Identify which cell holds the provided text, then report its (x, y) central coordinate. 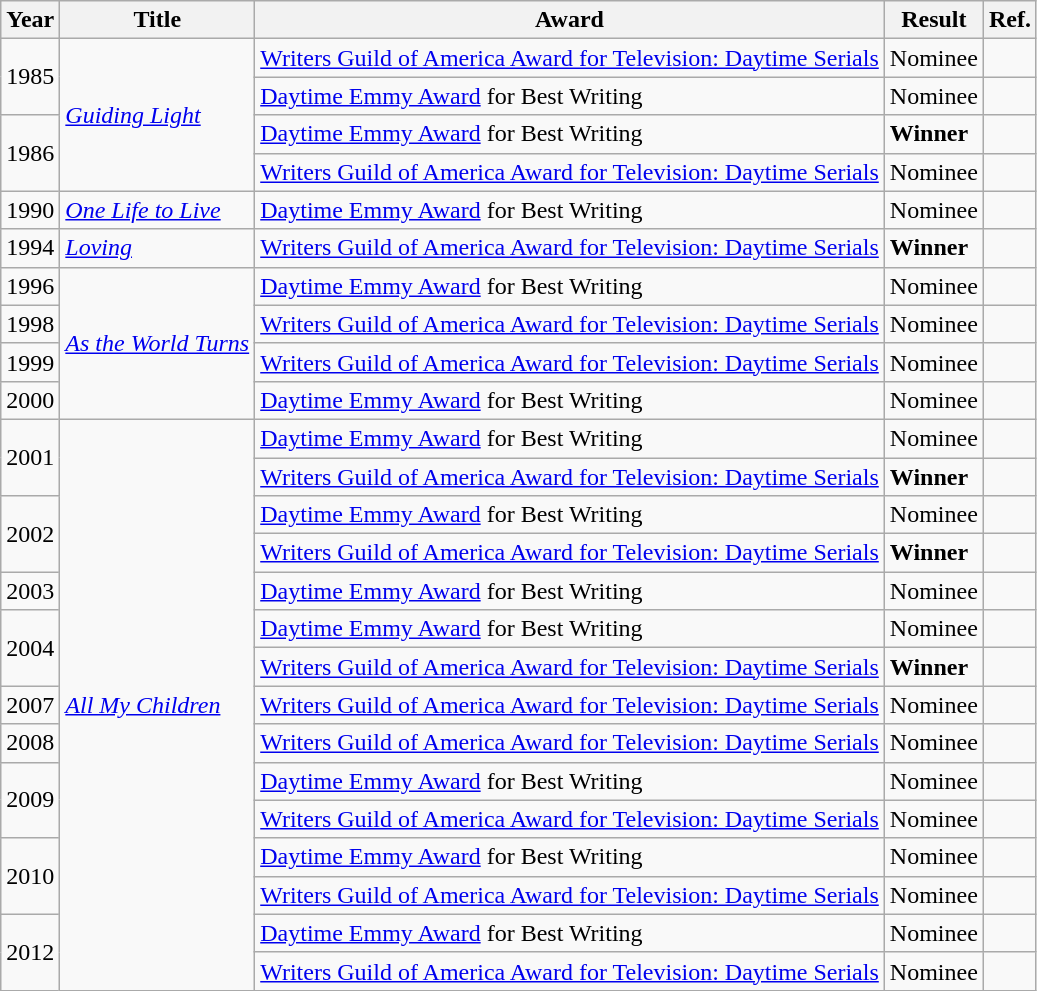
2002 (30, 534)
Year (30, 20)
1990 (30, 210)
2003 (30, 591)
1996 (30, 286)
Award (570, 20)
1999 (30, 362)
Loving (158, 248)
2012 (30, 952)
Ref. (1010, 20)
Result (934, 20)
2010 (30, 876)
2009 (30, 800)
1986 (30, 153)
1994 (30, 248)
2007 (30, 705)
2000 (30, 400)
As the World Turns (158, 343)
Guiding Light (158, 115)
One Life to Live (158, 210)
2001 (30, 457)
Title (158, 20)
1985 (30, 77)
2004 (30, 648)
All My Children (158, 704)
1998 (30, 324)
2008 (30, 743)
